Extract the [x, y] coordinate from the center of the cell holding the provided text.  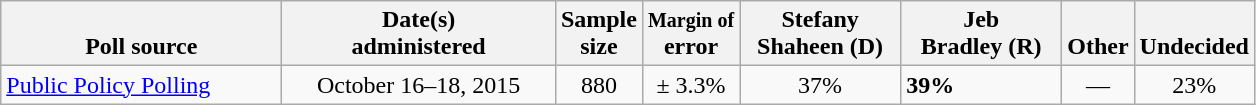
37% [820, 85]
± 3.3% [690, 85]
39% [982, 85]
JebBradley (R) [982, 34]
Poll source [142, 34]
— [1098, 85]
23% [1194, 85]
Samplesize [598, 34]
Other [1098, 34]
Date(s)administered [419, 34]
StefanyShaheen (D) [820, 34]
Margin oferror [690, 34]
880 [598, 85]
October 16–18, 2015 [419, 85]
Public Policy Polling [142, 85]
Undecided [1194, 34]
